Output the [X, Y] coordinate of the center of the cell containing the given text.  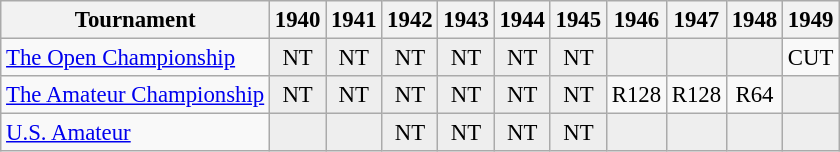
1946 [636, 20]
1949 [811, 20]
The Amateur Championship [136, 95]
U.S. Amateur [136, 133]
1940 [298, 20]
1945 [578, 20]
1942 [410, 20]
1943 [466, 20]
Tournament [136, 20]
1948 [754, 20]
1941 [354, 20]
1947 [696, 20]
1944 [522, 20]
CUT [811, 58]
The Open Championship [136, 58]
R64 [754, 95]
